Identify which cell holds the provided text, then report its [X, Y] central coordinate. 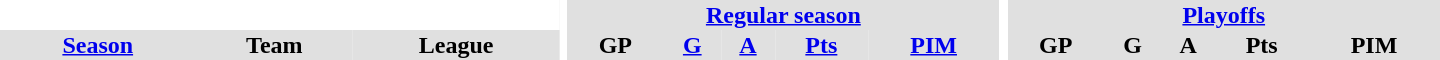
Playoffs [1224, 15]
Regular season [783, 15]
Team [274, 45]
League [456, 45]
Season [98, 45]
